Search for the cell housing the specified text and yield its (X, Y) center coordinate. 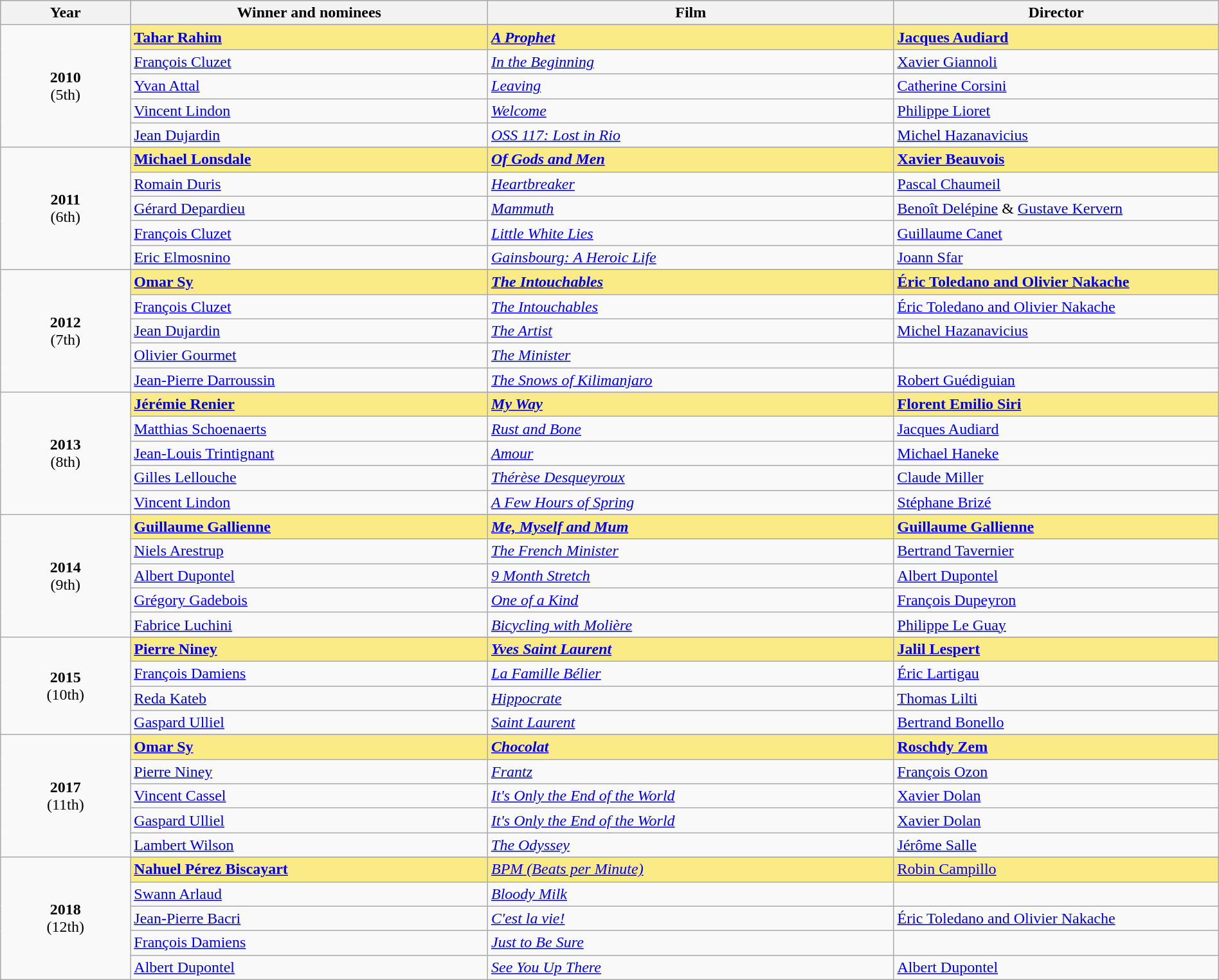
Of Gods and Men (691, 159)
Bertrand Tavernier (1056, 551)
Jean-Louis Trintignant (309, 453)
Gilles Lellouche (309, 478)
Winner and nominees (309, 13)
Jean-Pierre Bacri (309, 918)
Philippe Le Guay (1056, 624)
Lambert Wilson (309, 845)
The Artist (691, 331)
Robin Campillo (1056, 869)
Grégory Gadebois (309, 600)
The Minister (691, 356)
François Dupeyron (1056, 600)
Xavier Beauvois (1056, 159)
Leaving (691, 86)
Jalil Lespert (1056, 649)
Eric Elmosnino (309, 257)
Olivier Gourmet (309, 356)
A Few Hours of Spring (691, 502)
Nahuel Pérez Biscayart (309, 869)
Rust and Bone (691, 429)
François Ozon (1056, 772)
Robert Guédiguian (1056, 380)
Jean-Pierre Darroussin (309, 380)
Benoît Delépine & Gustave Kervern (1056, 208)
Bertrand Bonello (1056, 723)
Niels Arestrup (309, 551)
A Prophet (691, 37)
Fabrice Luchini (309, 624)
Director (1056, 13)
2011(6th) (66, 208)
Éric Lartigau (1056, 673)
One of a Kind (691, 600)
Thérèse Desqueyroux (691, 478)
2013(8th) (66, 453)
Bloody Milk (691, 894)
Tahar Rahim (309, 37)
2014(9th) (66, 576)
Frantz (691, 772)
Joann Sfar (1056, 257)
Guillaume Canet (1056, 233)
The Snows of Kilimanjaro (691, 380)
Jérôme Salle (1056, 845)
2017(11th) (66, 796)
BPM (Beats per Minute) (691, 869)
Yves Saint Laurent (691, 649)
Welcome (691, 111)
Mammuth (691, 208)
Philippe Lioret (1056, 111)
The French Minister (691, 551)
Year (66, 13)
Hippocrate (691, 698)
Amour (691, 453)
Heartbreaker (691, 184)
2012(7th) (66, 331)
Yvan Attal (309, 86)
Pascal Chaumeil (1056, 184)
2015(10th) (66, 685)
Michael Lonsdale (309, 159)
Saint Laurent (691, 723)
In the Beginning (691, 62)
See You Up There (691, 967)
Just to Be Sure (691, 943)
La Famille Bélier (691, 673)
2018(12th) (66, 918)
Catherine Corsini (1056, 86)
Me, Myself and Mum (691, 527)
Bicycling with Molière (691, 624)
Claude Miller (1056, 478)
Romain Duris (309, 184)
Little White Lies (691, 233)
Vincent Cassel (309, 796)
The Odyssey (691, 845)
Stéphane Brizé (1056, 502)
Florent Emilio Siri (1056, 404)
2010(5th) (66, 86)
Chocolat (691, 747)
Jérémie Renier (309, 404)
Thomas Lilti (1056, 698)
Michael Haneke (1056, 453)
My Way (691, 404)
Matthias Schoenaerts (309, 429)
Xavier Giannoli (1056, 62)
Swann Arlaud (309, 894)
Reda Kateb (309, 698)
Gérard Depardieu (309, 208)
9 Month Stretch (691, 576)
Roschdy Zem (1056, 747)
C'est la vie! (691, 918)
Gainsbourg: A Heroic Life (691, 257)
OSS 117: Lost in Rio (691, 135)
Film (691, 13)
